Output the (X, Y) coordinate of the center of the cell containing the given text.  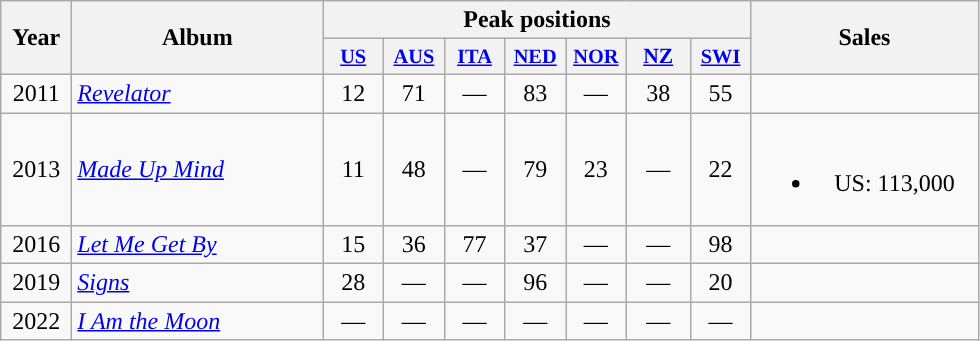
SWI (720, 57)
Sales (864, 38)
2016 (36, 245)
20 (720, 283)
Year (36, 38)
AUS (414, 57)
23 (596, 168)
28 (354, 283)
22 (720, 168)
Revelator (198, 93)
Let Me Get By (198, 245)
79 (536, 168)
Album (198, 38)
96 (536, 283)
US (354, 57)
98 (720, 245)
48 (414, 168)
US: 113,000 (864, 168)
NOR (596, 57)
2019 (36, 283)
55 (720, 93)
36 (414, 245)
15 (354, 245)
2011 (36, 93)
38 (658, 93)
Peak positions (537, 20)
83 (536, 93)
2013 (36, 168)
37 (536, 245)
2022 (36, 321)
12 (354, 93)
77 (474, 245)
NZ (658, 57)
Made Up Mind (198, 168)
I Am the Moon (198, 321)
Signs (198, 283)
11 (354, 168)
71 (414, 93)
NED (536, 57)
ITA (474, 57)
